Scan for the cell matching the given text and deliver its [X, Y] coordinate at center. 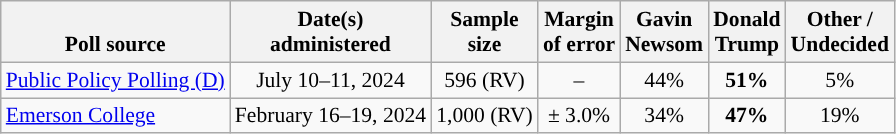
GavinNewsom [664, 32]
Other /Undecided [840, 32]
34% [664, 116]
44% [664, 80]
Emerson College [116, 116]
51% [746, 80]
Public Policy Polling (D) [116, 80]
± 3.0% [579, 116]
596 (RV) [484, 80]
47% [746, 116]
Poll source [116, 32]
5% [840, 80]
Date(s)administered [330, 32]
19% [840, 116]
Marginof error [579, 32]
DonaldTrump [746, 32]
1,000 (RV) [484, 116]
July 10–11, 2024 [330, 80]
Samplesize [484, 32]
– [579, 80]
February 16–19, 2024 [330, 116]
